Identify which cell holds the provided text, then report its [x, y] central coordinate. 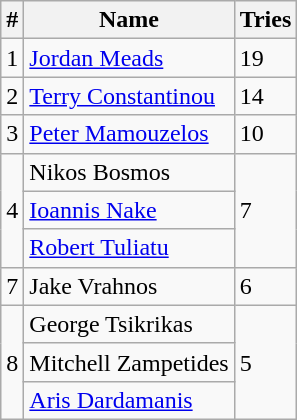
George Tsikrikas [129, 324]
Aris Dardamanis [129, 400]
19 [266, 58]
Jordan Meads [129, 58]
Peter Mamouzelos [129, 134]
Ioannis Nake [129, 210]
Tries [266, 20]
Robert Tuliatu [129, 248]
1 [12, 58]
8 [12, 362]
Name [129, 20]
Mitchell Zampetides [129, 362]
3 [12, 134]
6 [266, 286]
2 [12, 96]
5 [266, 362]
Terry Constantinou [129, 96]
10 [266, 134]
14 [266, 96]
# [12, 20]
Nikos Bosmos [129, 172]
Jake Vrahnos [129, 286]
4 [12, 210]
